Extract the [X, Y] coordinate from the center of the cell holding the provided text.  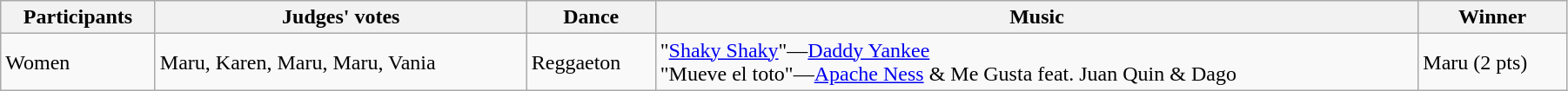
Women [78, 62]
Music [1037, 17]
Maru, Karen, Maru, Maru, Vania [341, 62]
"Shaky Shaky"—Daddy Yankee"Mueve el toto"—Apache Ness & Me Gusta feat. Juan Quin & Dago [1037, 62]
Judges' votes [341, 17]
Dance [591, 17]
Participants [78, 17]
Winner [1493, 17]
Reggaeton [591, 62]
Maru (2 pts) [1493, 62]
